Locate the cell with the specified text and output its [x, y] center coordinate. 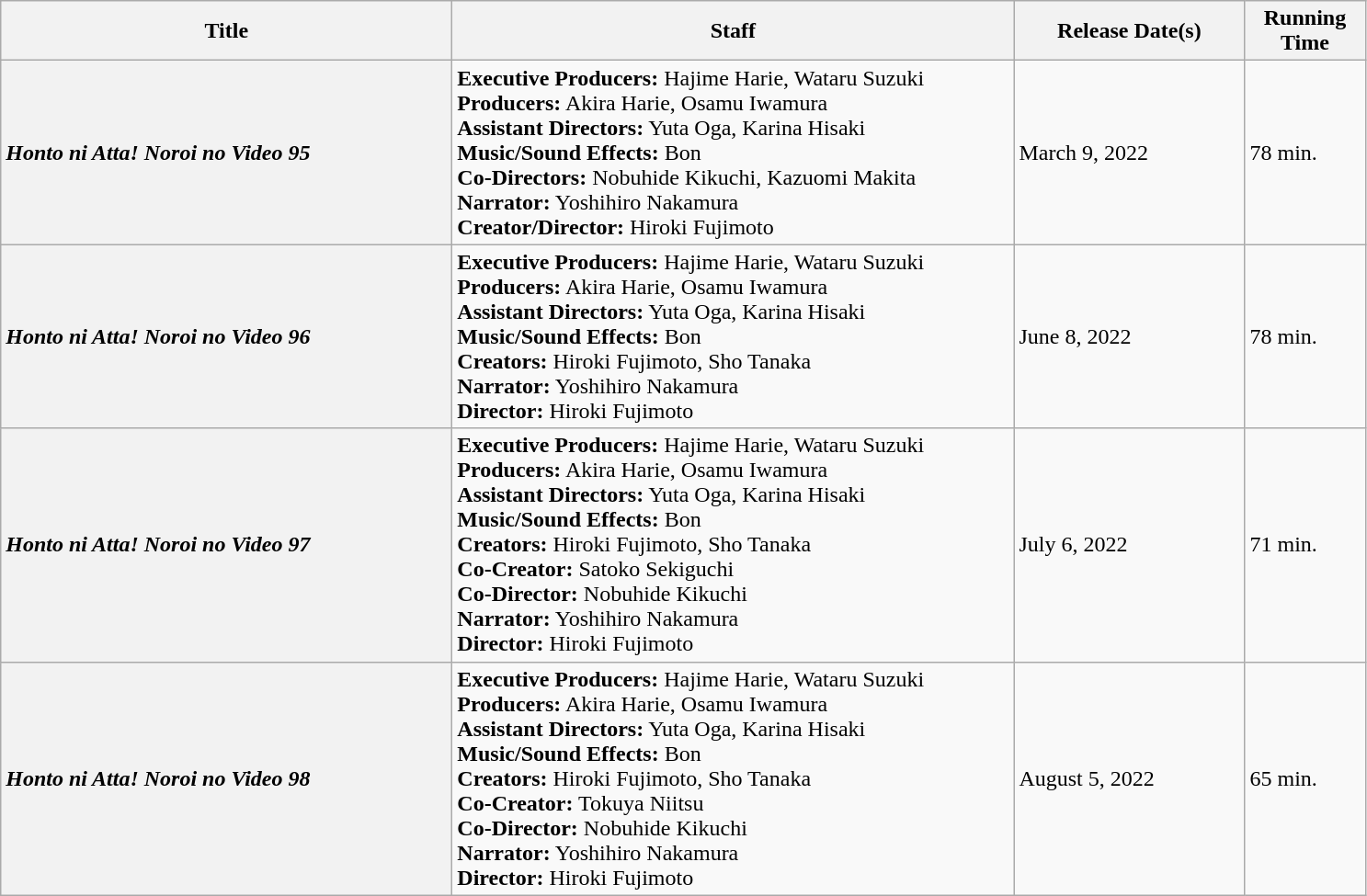
Release Date(s) [1129, 31]
Honto ni Atta! Noroi no Video 98 [226, 778]
Staff [734, 31]
July 6, 2022 [1129, 545]
March 9, 2022 [1129, 153]
August 5, 2022 [1129, 778]
Running Time [1305, 31]
Honto ni Atta! Noroi no Video 96 [226, 336]
June 8, 2022 [1129, 336]
Honto ni Atta! Noroi no Video 95 [226, 153]
Honto ni Atta! Noroi no Video 97 [226, 545]
Title [226, 31]
71 min. [1305, 545]
65 min. [1305, 778]
